Output the (x, y) coordinate of the center of the cell containing the given text.  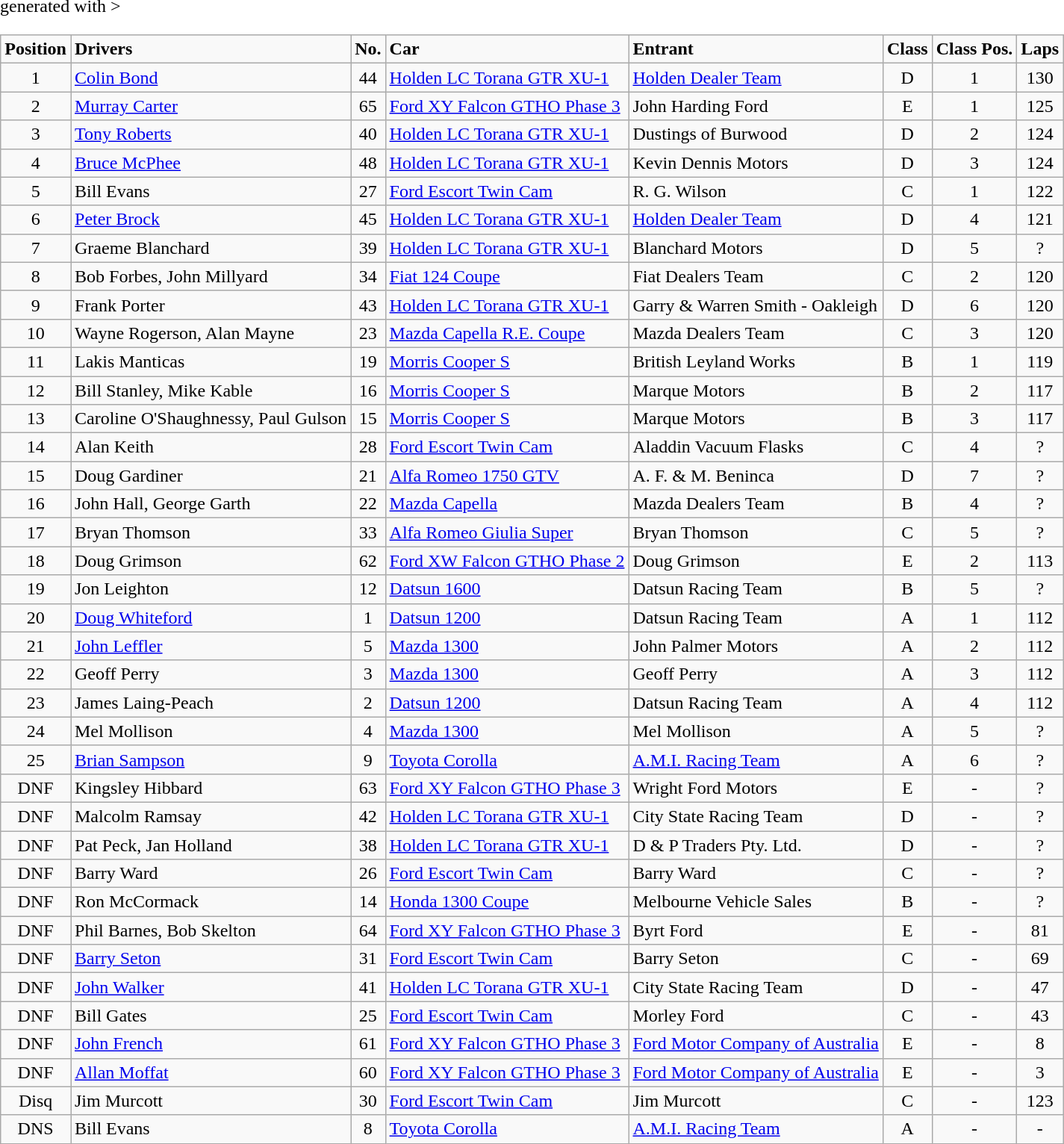
24 (36, 731)
Fiat 124 Coupe (507, 276)
20 (36, 618)
34 (368, 276)
38 (368, 845)
26 (368, 874)
Bill Stanley, Mike Kable (211, 391)
Malcolm Ramsay (211, 816)
31 (368, 959)
45 (368, 220)
Doug Gardiner (211, 476)
62 (368, 561)
Laps (1040, 49)
125 (1040, 106)
81 (1040, 930)
James Laing-Peach (211, 703)
Melbourne Vehicle Sales (756, 902)
Allan Moffat (211, 1072)
Honda 1300 Coupe (507, 902)
Entrant (756, 49)
DNS (36, 1129)
Datsun 1600 (507, 589)
Byrt Ford (756, 930)
121 (1040, 220)
Morley Ford (756, 1016)
Colin Bond (211, 78)
41 (368, 987)
Tony Roberts (211, 134)
122 (1040, 191)
Class Pos. (974, 49)
Mazda Capella R.E. Coupe (507, 333)
D & P Traders Pty. Ltd. (756, 845)
39 (368, 248)
Mazda Capella (507, 504)
28 (368, 447)
John Palmer Motors (756, 646)
British Leyland Works (756, 361)
48 (368, 163)
Phil Barnes, Bob Skelton (211, 930)
17 (36, 532)
John Harding Ford (756, 106)
44 (368, 78)
Pat Peck, Jan Holland (211, 845)
Murray Carter (211, 106)
No. (368, 49)
47 (1040, 987)
119 (1040, 361)
John Leffler (211, 646)
Disq (36, 1101)
Ford XW Falcon GTHO Phase 2 (507, 561)
61 (368, 1044)
Frank Porter (211, 305)
27 (368, 191)
Kevin Dennis Motors (756, 163)
Brian Sampson (211, 759)
Kingsley Hibbard (211, 788)
Garry & Warren Smith - Oakleigh (756, 305)
69 (1040, 959)
Wayne Rogerson, Alan Mayne (211, 333)
65 (368, 106)
Car (507, 49)
Jon Leighton (211, 589)
Alan Keith (211, 447)
Fiat Dealers Team (756, 276)
130 (1040, 78)
Aladdin Vacuum Flasks (756, 447)
Position (36, 49)
Graeme Blanchard (211, 248)
Dustings of Burwood (756, 134)
R. G. Wilson (756, 191)
John French (211, 1044)
Doug Whiteford (211, 618)
John Walker (211, 987)
11 (36, 361)
Ron McCormack (211, 902)
Peter Brock (211, 220)
Blanchard Motors (756, 248)
Lakis Manticas (211, 361)
Class (907, 49)
113 (1040, 561)
Bruce McPhee (211, 163)
33 (368, 532)
Wright Ford Motors (756, 788)
13 (36, 419)
Bill Gates (211, 1016)
Bob Forbes, John Millyard (211, 276)
Alfa Romeo Giulia Super (507, 532)
Drivers (211, 49)
42 (368, 816)
10 (36, 333)
John Hall, George Garth (211, 504)
18 (36, 561)
Caroline O'Shaughnessy, Paul Gulson (211, 419)
30 (368, 1101)
64 (368, 930)
Alfa Romeo 1750 GTV (507, 476)
63 (368, 788)
60 (368, 1072)
123 (1040, 1101)
A. F. & M. Beninca (756, 476)
40 (368, 134)
